Provide the [x, y] coordinate of the cell's center where the given text is located.  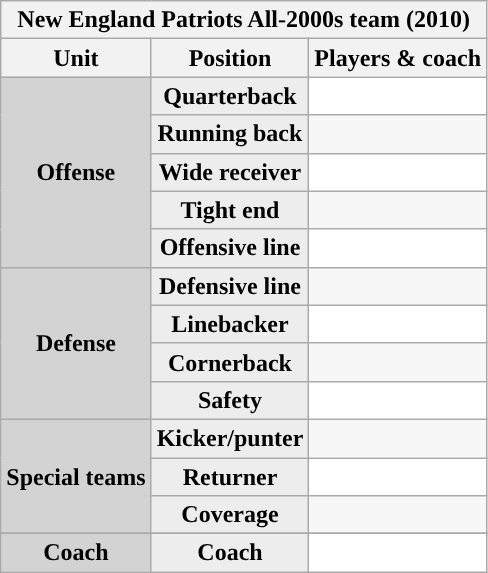
Safety [230, 400]
Offense [76, 172]
Quarterback [230, 96]
Linebacker [230, 324]
Unit [76, 58]
Returner [230, 477]
Tight end [230, 210]
Position [230, 58]
Wide receiver [230, 172]
Kicker/punter [230, 438]
Defense [76, 343]
Cornerback [230, 362]
Special teams [76, 476]
Defensive line [230, 286]
New England Patriots All-2000s team (2010) [244, 20]
Offensive line [230, 248]
Players & coach [398, 58]
Coverage [230, 515]
Running back [230, 134]
